Pinpoint the cell where the given text exists, returning its (X, Y) midpoint coordinate. 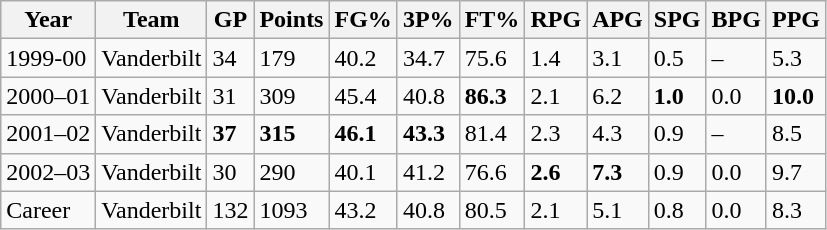
GP (230, 20)
132 (230, 210)
Year (48, 20)
2.3 (556, 134)
80.5 (492, 210)
315 (292, 134)
8.5 (796, 134)
0.5 (677, 58)
3P% (428, 20)
34.7 (428, 58)
SPG (677, 20)
5.1 (618, 210)
309 (292, 96)
81.4 (492, 134)
40.2 (363, 58)
43.2 (363, 210)
37 (230, 134)
BPG (736, 20)
179 (292, 58)
31 (230, 96)
4.3 (618, 134)
86.3 (492, 96)
APG (618, 20)
7.3 (618, 172)
2.6 (556, 172)
6.2 (618, 96)
75.6 (492, 58)
10.0 (796, 96)
Career (48, 210)
Team (152, 20)
Points (292, 20)
9.7 (796, 172)
41.2 (428, 172)
FG% (363, 20)
46.1 (363, 134)
PPG (796, 20)
43.3 (428, 134)
2002–03 (48, 172)
2001–02 (48, 134)
1999-00 (48, 58)
30 (230, 172)
76.6 (492, 172)
1.0 (677, 96)
45.4 (363, 96)
0.8 (677, 210)
1.4 (556, 58)
5.3 (796, 58)
2000–01 (48, 96)
290 (292, 172)
34 (230, 58)
RPG (556, 20)
FT% (492, 20)
3.1 (618, 58)
40.1 (363, 172)
1093 (292, 210)
8.3 (796, 210)
